For the text-containing cell, return its midpoint in [X, Y] coordinate format. 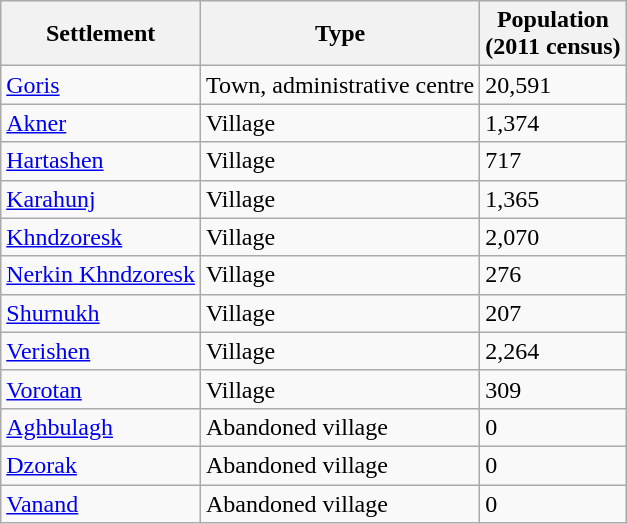
276 [553, 275]
20,591 [553, 85]
Settlement [101, 34]
Type [340, 34]
Nerkin Khndzoresk [101, 275]
207 [553, 313]
309 [553, 389]
Khndzoresk [101, 237]
Goris [101, 85]
Aghbulagh [101, 427]
Hartashen [101, 161]
Karahunj [101, 199]
Verishen [101, 351]
1,374 [553, 123]
Vanand [101, 503]
1,365 [553, 199]
Town, administrative centre [340, 85]
717 [553, 161]
2,070 [553, 237]
Shurnukh [101, 313]
Dzorak [101, 465]
Vorotan [101, 389]
2,264 [553, 351]
Akner [101, 123]
Population(2011 census) [553, 34]
